Locate the cell with the specified text and output its [X, Y] center coordinate. 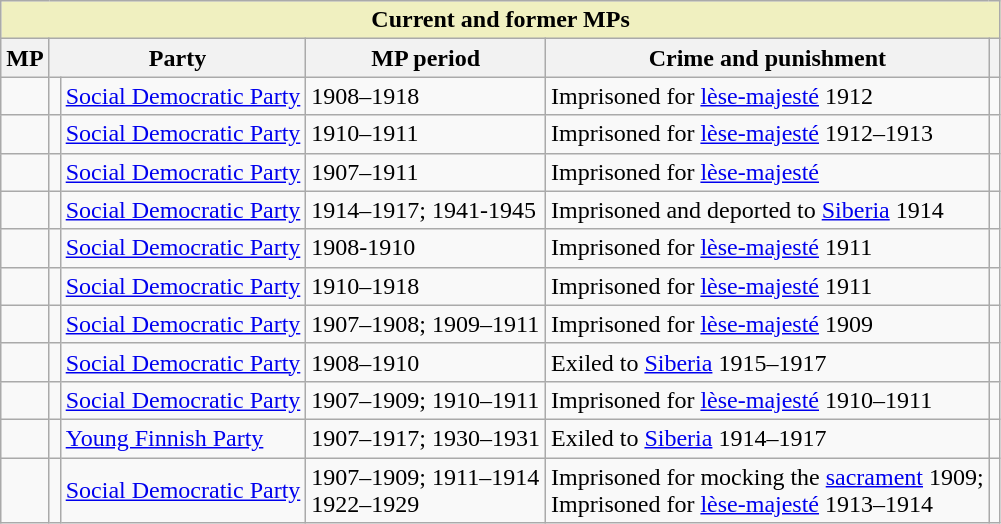
1907–1908; 1909–1911 [426, 324]
Crime and punishment [768, 58]
1910–1911 [426, 134]
1910–1918 [426, 286]
Exiled to Siberia 1915–1917 [768, 362]
Party [178, 58]
Imprisoned for lèse-majesté 1909 [768, 324]
Imprisoned for lèse-majesté [768, 172]
Exiled to Siberia 1914–1917 [768, 438]
1907–1909; 1910–1911 [426, 400]
1907–1909; 1911–19141922–1929 [426, 490]
Current and former MPs [501, 20]
Imprisoned for lèse-majesté 1912 [768, 96]
Young Finnish Party [183, 438]
Imprisoned for lèse-majesté 1910–1911 [768, 400]
Imprisoned for mocking the sacrament 1909;Imprisoned for lèse-majesté 1913–1914 [768, 490]
1908–1918 [426, 96]
1908–1910 [426, 362]
Imprisoned and deported to Siberia 1914 [768, 210]
1914–1917; 1941-1945 [426, 210]
1908-1910 [426, 248]
1907–1911 [426, 172]
Imprisoned for lèse-majesté 1912–1913 [768, 134]
MP [25, 58]
MP period [426, 58]
1907–1917; 1930–1931 [426, 438]
